Capture the cell that displays the provided text and extract its (X, Y) central coordinate. 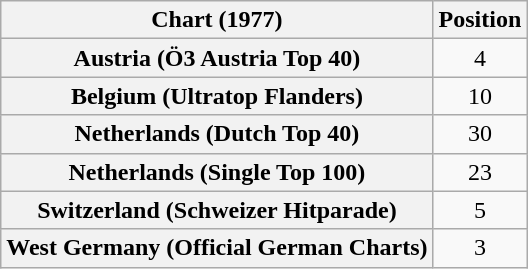
Netherlands (Single Top 100) (217, 172)
Austria (Ö3 Austria Top 40) (217, 58)
West Germany (Official German Charts) (217, 248)
Netherlands (Dutch Top 40) (217, 134)
Chart (1977) (217, 20)
Position (480, 20)
4 (480, 58)
Switzerland (Schweizer Hitparade) (217, 210)
23 (480, 172)
30 (480, 134)
5 (480, 210)
10 (480, 96)
Belgium (Ultratop Flanders) (217, 96)
3 (480, 248)
